Locate the cell with the specified text and output its (X, Y) center coordinate. 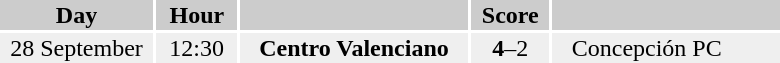
Concepción PC (666, 48)
Hour (196, 15)
Centro Valenciano (354, 48)
12:30 (196, 48)
28 September (76, 48)
Day (76, 15)
4–2 (510, 48)
Score (510, 15)
